Capture the cell that displays the provided text and extract its (X, Y) central coordinate. 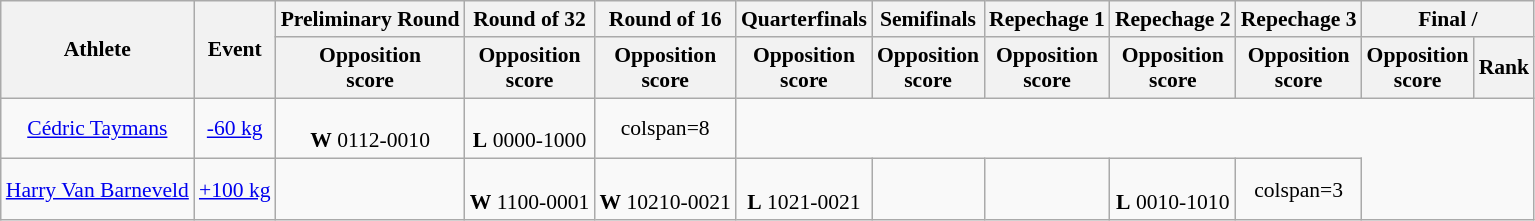
Final / (1448, 19)
Quarterfinals (804, 19)
Athlete (98, 50)
Rank (1504, 68)
Event (235, 50)
W 0112-0010 (370, 128)
Semifinals (928, 19)
W 10210-0021 (664, 190)
Round of 32 (530, 19)
L 0000-1000 (530, 128)
colspan=3 (1299, 190)
Cédric Taymans (98, 128)
Harry Van Barneveld (98, 190)
-60 kg (235, 128)
L 1021-0021 (804, 190)
Round of 16 (664, 19)
colspan=8 (664, 128)
Repechage 3 (1299, 19)
W 1100-0001 (530, 190)
+100 kg (235, 190)
Repechage 1 (1047, 19)
L 0010-1010 (1173, 190)
Repechage 2 (1173, 19)
Preliminary Round (370, 19)
